Return [x, y] of the center of cell containing provided text 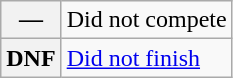
Did not finish [146, 58]
— [31, 20]
Did not compete [146, 20]
DNF [31, 58]
